From the cell containing the given text, extract its center point as (X, Y) coordinate. 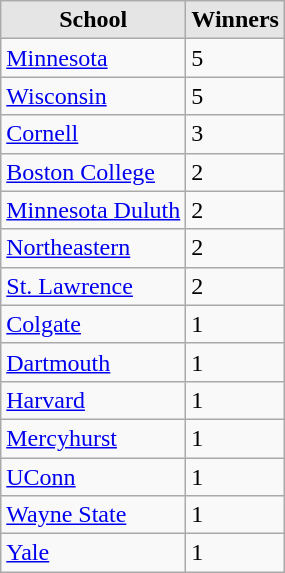
UConn (94, 477)
Boston College (94, 172)
Dartmouth (94, 362)
St. Lawrence (94, 286)
Yale (94, 553)
3 (236, 134)
Northeastern (94, 248)
Wisconsin (94, 96)
Minnesota (94, 58)
Colgate (94, 324)
Cornell (94, 134)
Wayne State (94, 515)
Minnesota Duluth (94, 210)
Mercyhurst (94, 438)
School (94, 20)
Winners (236, 20)
Harvard (94, 400)
